Scan for the cell matching the given text and deliver its [X, Y] coordinate at center. 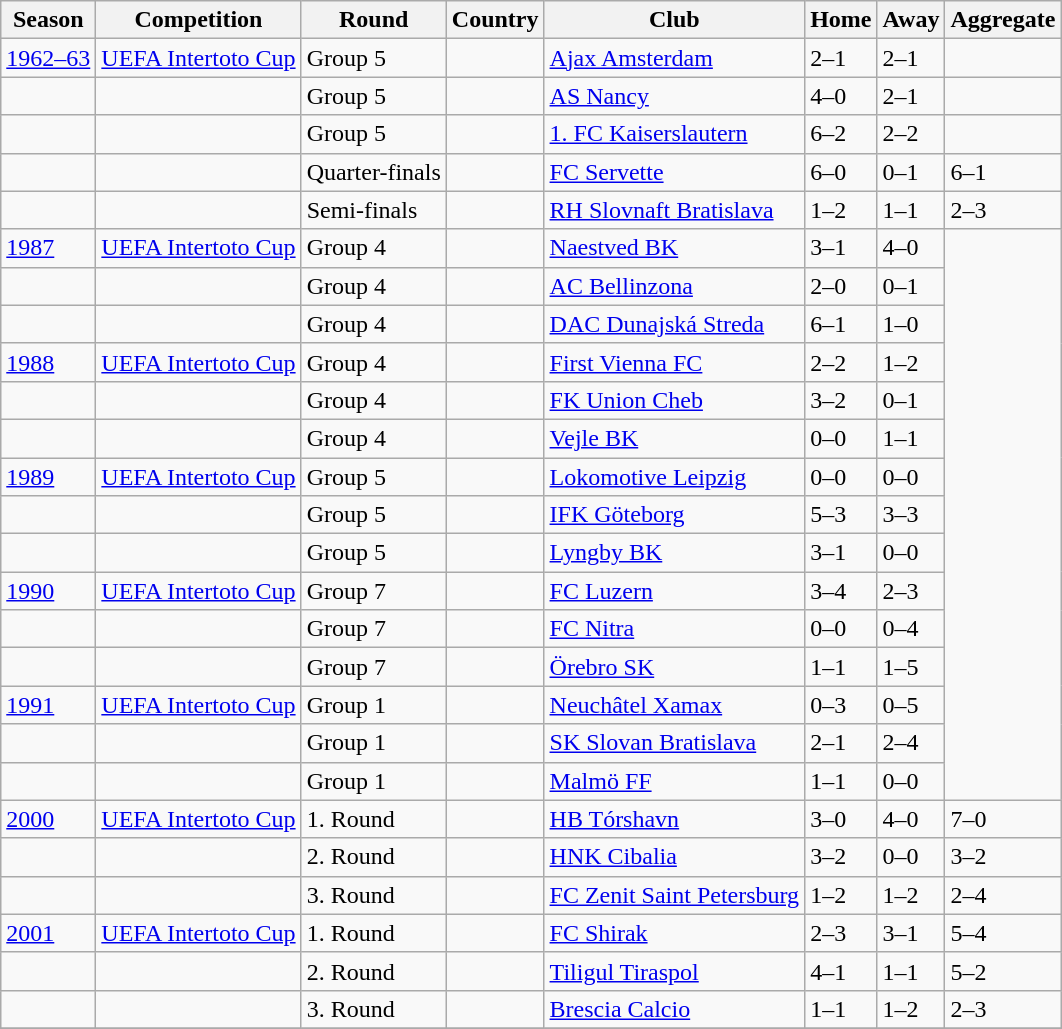
Lokomotive Leipzig [674, 477]
2–0 [841, 286]
3–0 [841, 819]
HB Tórshavn [674, 819]
IFK Göteborg [674, 515]
Ajax Amsterdam [674, 58]
Competition [198, 20]
AC Bellinzona [674, 286]
4–1 [841, 971]
Örebro SK [674, 667]
FC Nitra [674, 629]
Neuchâtel Xamax [674, 705]
1988 [48, 362]
6–0 [841, 172]
1–0 [911, 324]
FC Servette [674, 172]
Round [374, 20]
FC Shirak [674, 933]
6–2 [841, 134]
0–3 [841, 705]
Season [48, 20]
Semi-finals [374, 210]
2000 [48, 819]
SK Slovan Bratislava [674, 743]
1990 [48, 591]
First Vienna FC [674, 362]
3–4 [841, 591]
DAC Dunajská Streda [674, 324]
7–0 [1003, 819]
Aggregate [1003, 20]
3–3 [911, 515]
1989 [48, 477]
FC Zenit Saint Petersburg [674, 895]
1991 [48, 705]
FC Luzern [674, 591]
Country [495, 20]
RH Slovnaft Bratislava [674, 210]
1962–63 [48, 58]
5–4 [1003, 933]
1987 [48, 248]
0–4 [911, 629]
Club [674, 20]
HNK Cibalia [674, 857]
Malmö FF [674, 781]
AS Nancy [674, 96]
5–3 [841, 515]
1. FC Kaiserslautern [674, 134]
Tiligul Tiraspol [674, 971]
0–5 [911, 705]
Brescia Calcio [674, 1009]
Home [841, 20]
Naestved BK [674, 248]
FK Union Cheb [674, 400]
2001 [48, 933]
Lyngby BK [674, 553]
Vejle BK [674, 438]
5–2 [1003, 971]
Away [911, 20]
1–5 [911, 667]
Quarter-finals [374, 172]
